For the text-containing cell, return its midpoint in [X, Y] coordinate format. 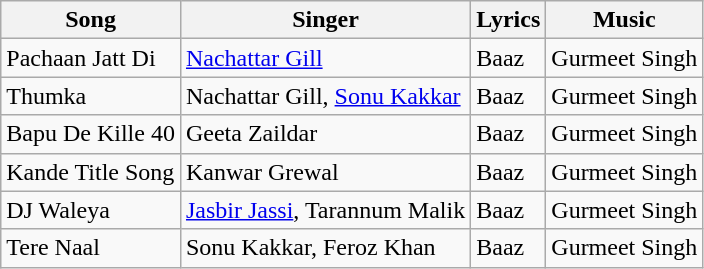
Nachattar Gill [325, 58]
Music [624, 20]
Nachattar Gill, Sonu Kakkar [325, 96]
Tere Naal [91, 248]
Song [91, 20]
Pachaan Jatt Di [91, 58]
Thumka [91, 96]
Singer [325, 20]
Kanwar Grewal [325, 172]
Sonu Kakkar, Feroz Khan [325, 248]
Lyrics [508, 20]
Jasbir Jassi, Tarannum Malik [325, 210]
Geeta Zaildar [325, 134]
Kande Title Song [91, 172]
Bapu De Kille 40 [91, 134]
DJ Waleya [91, 210]
